Pinpoint the cell where the given text exists, returning its [X, Y] midpoint coordinate. 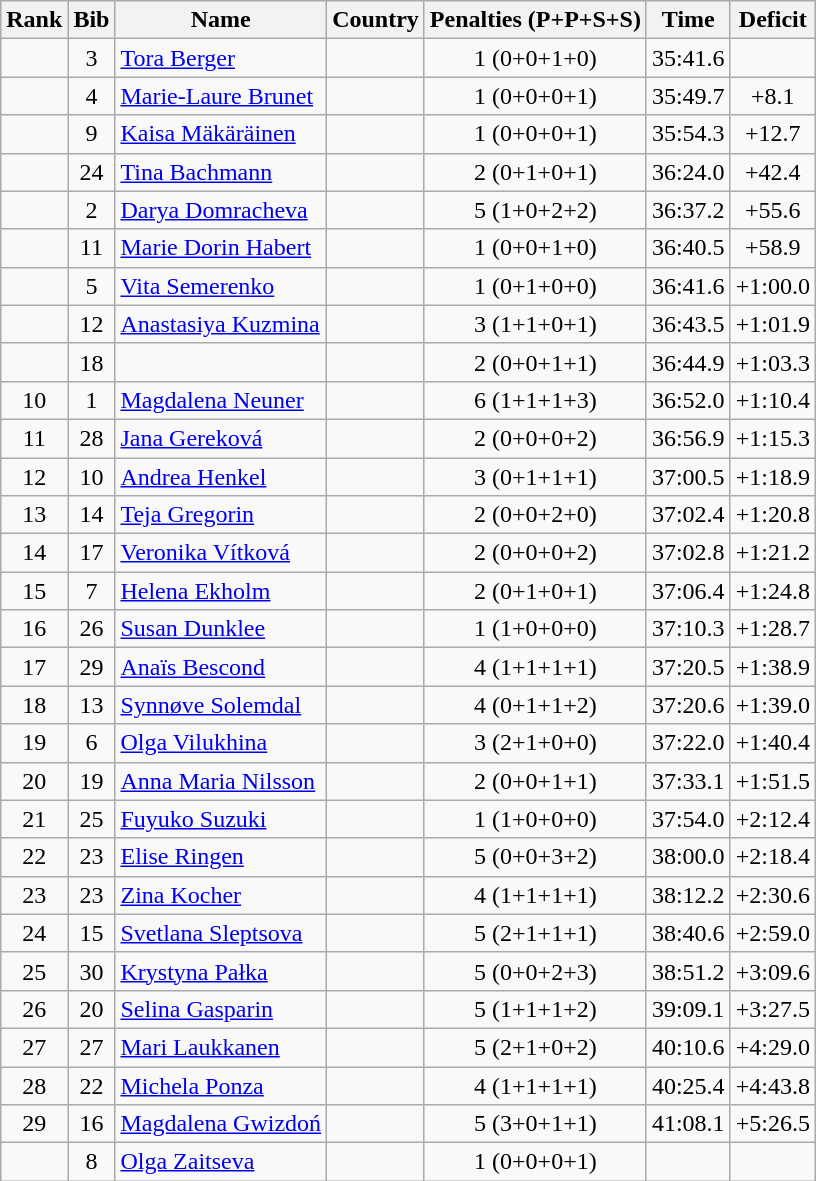
36:52.0 [688, 400]
9 [92, 134]
Vita Semerenko [221, 286]
Bib [92, 20]
5 (1+1+1+2) [535, 1009]
Magdalena Neuner [221, 400]
+2:18.4 [772, 857]
+2:59.0 [772, 933]
36:41.6 [688, 286]
5 (0+0+2+3) [535, 971]
+8.1 [772, 96]
2 (0+0+2+0) [535, 515]
5 (2+1+0+2) [535, 1047]
+12.7 [772, 134]
5 (1+0+2+2) [535, 210]
37:22.0 [688, 743]
Olga Vilukhina [221, 743]
Tora Berger [221, 58]
30 [92, 971]
+58.9 [772, 248]
Anastasiya Kuzmina [221, 324]
+1:40.4 [772, 743]
3 [92, 58]
Andrea Henkel [221, 477]
+1:03.3 [772, 362]
+55.6 [772, 210]
39:09.1 [688, 1009]
Anna Maria Nilsson [221, 781]
Synnøve Solemdal [221, 705]
Teja Gregorin [221, 515]
Country [376, 20]
Fuyuko Suzuki [221, 819]
5 (0+0+3+2) [535, 857]
Rank [34, 20]
Magdalena Gwizdoń [221, 1124]
+1:39.0 [772, 705]
Time [688, 20]
38:51.2 [688, 971]
7 [92, 591]
Kaisa Mäkäräinen [221, 134]
+3:27.5 [772, 1009]
Marie-Laure Brunet [221, 96]
37:20.5 [688, 667]
38:12.2 [688, 895]
4 [92, 96]
3 (1+1+0+1) [535, 324]
+5:26.5 [772, 1124]
+1:38.9 [772, 667]
38:00.0 [688, 857]
36:44.9 [688, 362]
+1:15.3 [772, 438]
35:54.3 [688, 134]
Darya Domracheva [221, 210]
+1:20.8 [772, 515]
36:37.2 [688, 210]
Marie Dorin Habert [221, 248]
Krystyna Pałka [221, 971]
6 [92, 743]
+1:21.2 [772, 553]
Elise Ringen [221, 857]
5 (2+1+1+1) [535, 933]
+2:30.6 [772, 895]
35:41.6 [688, 58]
Selina Gasparin [221, 1009]
+1:28.7 [772, 629]
36:40.5 [688, 248]
Jana Gereková [221, 438]
36:43.5 [688, 324]
21 [34, 819]
37:02.4 [688, 515]
8 [92, 1162]
36:56.9 [688, 438]
+42.4 [772, 172]
4 (0+1+1+2) [535, 705]
Susan Dunklee [221, 629]
Tina Bachmann [221, 172]
Helena Ekholm [221, 591]
37:20.6 [688, 705]
+4:43.8 [772, 1085]
+1:00.0 [772, 286]
Olga Zaitseva [221, 1162]
Veronika Vítková [221, 553]
5 (3+0+1+1) [535, 1124]
3 (0+1+1+1) [535, 477]
Anaïs Bescond [221, 667]
35:49.7 [688, 96]
37:00.5 [688, 477]
40:25.4 [688, 1085]
37:54.0 [688, 819]
1 (0+1+0+0) [535, 286]
+1:01.9 [772, 324]
Michela Ponza [221, 1085]
37:10.3 [688, 629]
+1:51.5 [772, 781]
37:02.8 [688, 553]
40:10.6 [688, 1047]
38:40.6 [688, 933]
+1:18.9 [772, 477]
1 [92, 400]
37:06.4 [688, 591]
+1:24.8 [772, 591]
+1:10.4 [772, 400]
+3:09.6 [772, 971]
Mari Laukkanen [221, 1047]
5 [92, 286]
Svetlana Sleptsova [221, 933]
37:33.1 [688, 781]
Deficit [772, 20]
+2:12.4 [772, 819]
41:08.1 [688, 1124]
Zina Kocher [221, 895]
36:24.0 [688, 172]
+4:29.0 [772, 1047]
Name [221, 20]
3 (2+1+0+0) [535, 743]
2 [92, 210]
6 (1+1+1+3) [535, 400]
Penalties (P+P+S+S) [535, 20]
